Return (X, Y) of the center of cell containing provided text 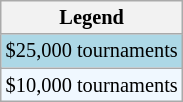
$25,000 tournaments (92, 51)
Legend (92, 17)
$10,000 tournaments (92, 85)
